Output the [X, Y] coordinate of the center of the cell containing the given text.  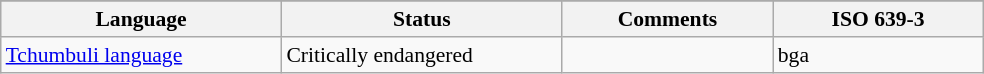
Critically endangered [422, 54]
Status [422, 19]
Language [142, 19]
Tchumbuli language [142, 54]
bga [878, 54]
Comments [668, 19]
ISO 639-3 [878, 19]
